Capture the cell that displays the provided text and extract its (x, y) central coordinate. 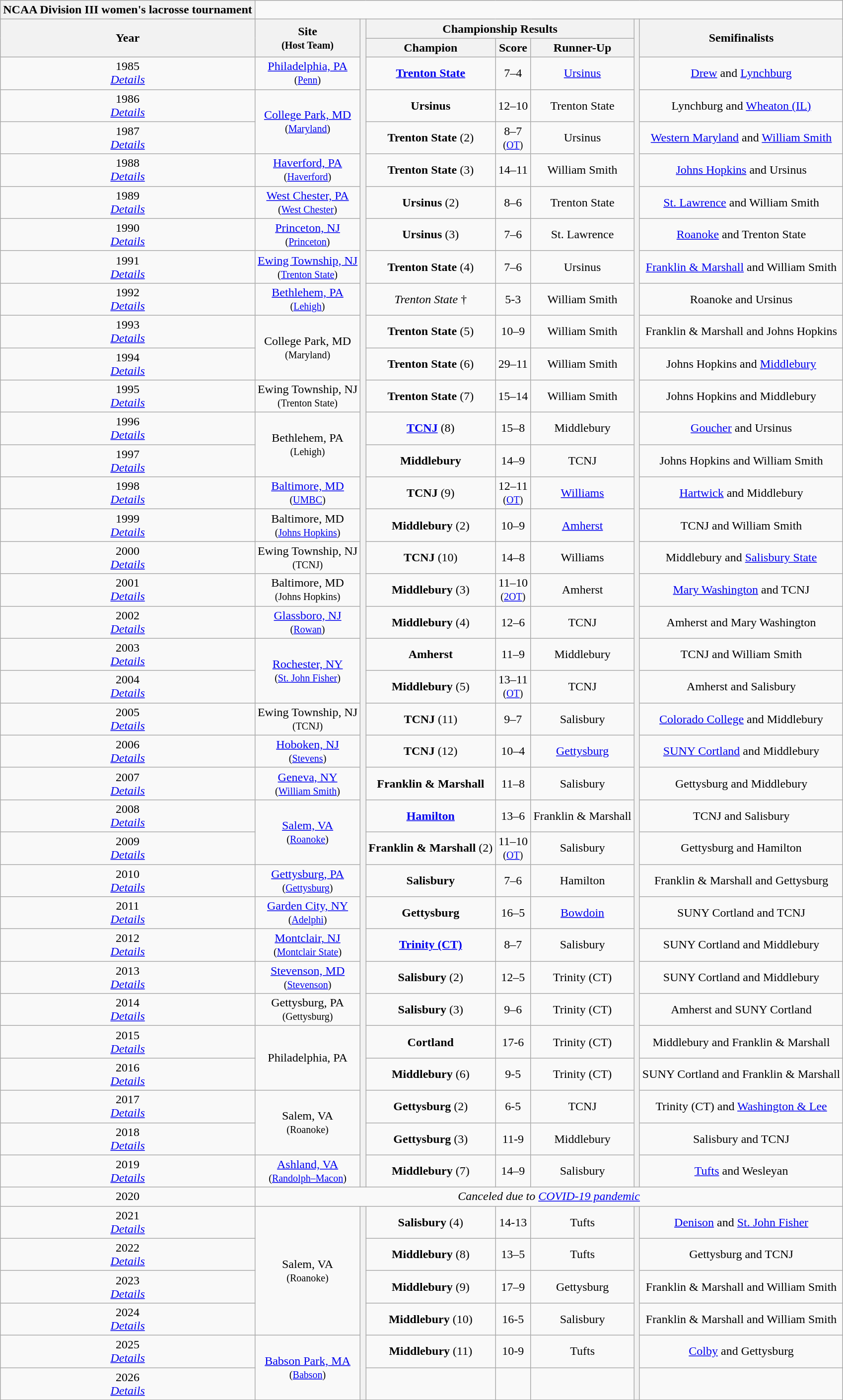
Amherst and Mary Washington (741, 622)
8–7(OT) (513, 138)
1993Details (128, 332)
16–5 (513, 913)
Mary Washington and TCNJ (741, 590)
14–11 (513, 170)
Salisbury (4) (431, 1222)
Roanoke and Ursinus (741, 299)
2007Details (128, 783)
SUNY Cortland and TCNJ (741, 913)
Semifinalists (741, 38)
Geneva, NY(William Smith) (307, 783)
1988Details (128, 170)
Salisbury (3) (431, 1009)
Ursinus (2) (431, 202)
9–6 (513, 1009)
11–10(2OT) (513, 590)
TCNJ (11) (431, 719)
Tufts and Wesleyan (741, 1171)
11–10(OT) (513, 848)
11-9 (513, 1138)
Trenton State (5) (431, 332)
1987Details (128, 138)
1990Details (128, 234)
Philadelphia, PA(Penn) (307, 73)
Babson Park, MA(Babson) (307, 1367)
Trenton State (3) (431, 170)
2008Details (128, 816)
Stevenson, MD(Stevenson) (307, 978)
1985Details (128, 73)
13–5 (513, 1255)
Franklin & Marshall and Gettysburg (741, 880)
Gettysburg and Middlebury (741, 783)
15–14 (513, 396)
Hoboken, NJ(Stevens) (307, 751)
Championship Results (500, 29)
Middlebury (7) (431, 1171)
Gettysburg (2) (431, 1107)
2006Details (128, 751)
TCNJ (8) (431, 429)
2023Details (128, 1286)
1992Details (128, 299)
13–11(OT) (513, 687)
TCNJ (9) (431, 493)
TCNJ (10) (431, 558)
Middlebury (6) (431, 1074)
2017Details (128, 1107)
Trenton State (7) (431, 396)
Cortland (431, 1042)
Rochester, NY(St. John Fisher) (307, 670)
11–8 (513, 783)
12–6 (513, 622)
Garden City, NY(Adelphi) (307, 913)
1996Details (128, 429)
Score (513, 48)
1995Details (128, 396)
2021Details (128, 1222)
2001Details (128, 590)
1991Details (128, 267)
Trenton State (2) (431, 138)
Princeton, NJ(Princeton) (307, 234)
Colorado College and Middlebury (741, 719)
2011Details (128, 913)
2014Details (128, 1009)
Baltimore, MD(UMBC) (307, 493)
2025Details (128, 1351)
12–10 (513, 105)
2010Details (128, 880)
Trenton State † (431, 299)
2019Details (128, 1171)
2003Details (128, 654)
Year (128, 38)
2004Details (128, 687)
Glassboro, NJ(Rowan) (307, 622)
2018Details (128, 1138)
Site(Host Team) (307, 38)
14-13 (513, 1222)
Hartwick and Middlebury (741, 493)
Trenton State (6) (431, 363)
Amherst and Salisbury (741, 687)
Middlebury (8) (431, 1255)
Trenton State (4) (431, 267)
1989Details (128, 202)
Denison and St. John Fisher (741, 1222)
29–11 (513, 363)
Johns Hopkins and William Smith (741, 461)
9-5 (513, 1074)
Goucher and Ursinus (741, 429)
Haverford, PA(Haverford) (307, 170)
5-3 (513, 299)
West Chester, PA(West Chester) (307, 202)
17–9 (513, 1286)
Lynchburg and Wheaton (IL) (741, 105)
Bowdoin (582, 913)
2009Details (128, 848)
Champion (431, 48)
1998Details (128, 493)
2005Details (128, 719)
TCNJ and Salisbury (741, 816)
Runner-Up (582, 48)
2024Details (128, 1319)
Middlebury and Franklin & Marshall (741, 1042)
10-9 (513, 1351)
SUNY Cortland and Franklin & Marshall (741, 1074)
8–6 (513, 202)
Middlebury (3) (431, 590)
St. Lawrence (582, 234)
Middlebury (11) (431, 1351)
13–6 (513, 816)
Amherst and SUNY Cortland (741, 1009)
Ashland, VA(Randolph–Macon) (307, 1171)
11–9 (513, 654)
Canceled due to COVID-19 pandemic (549, 1197)
Middlebury (4) (431, 622)
2022Details (128, 1255)
14–8 (513, 558)
Colby and Gettysburg (741, 1351)
12–11(OT) (513, 493)
Franklin & Marshall (2) (431, 848)
Gettysburg (3) (431, 1138)
8–7 (513, 945)
Gettysburg and TCNJ (741, 1255)
Salisbury (2) (431, 978)
1994Details (128, 363)
Middlebury (9) (431, 1286)
9–7 (513, 719)
10–4 (513, 751)
2016Details (128, 1074)
1997Details (128, 461)
2000Details (128, 558)
2015Details (128, 1042)
2002Details (128, 622)
Middlebury (5) (431, 687)
St. Lawrence and William Smith (741, 202)
6-5 (513, 1107)
TCNJ (12) (431, 751)
Middlebury (2) (431, 525)
Ursinus (3) (431, 234)
2013Details (128, 978)
16-5 (513, 1319)
15–8 (513, 429)
12–5 (513, 978)
2026Details (128, 1384)
1986Details (128, 105)
NCAA Division III women's lacrosse tournament (128, 10)
Drew and Lynchburg (741, 73)
Montclair, NJ(Montclair State) (307, 945)
Gettysburg and Hamilton (741, 848)
Salisbury and TCNJ (741, 1138)
Philadelphia, PA (307, 1058)
Middlebury (10) (431, 1319)
Trinity (CT) and Washington & Lee (741, 1107)
17-6 (513, 1042)
Middlebury and Salisbury State (741, 558)
Roanoke and Trenton State (741, 234)
1999Details (128, 525)
Franklin & Marshall and Johns Hopkins (741, 332)
2020 (128, 1197)
Johns Hopkins and Ursinus (741, 170)
2012Details (128, 945)
Western Maryland and William Smith (741, 138)
7–4 (513, 73)
